Return the (x, y) coordinate for the center point of the cell that contains the specified text.  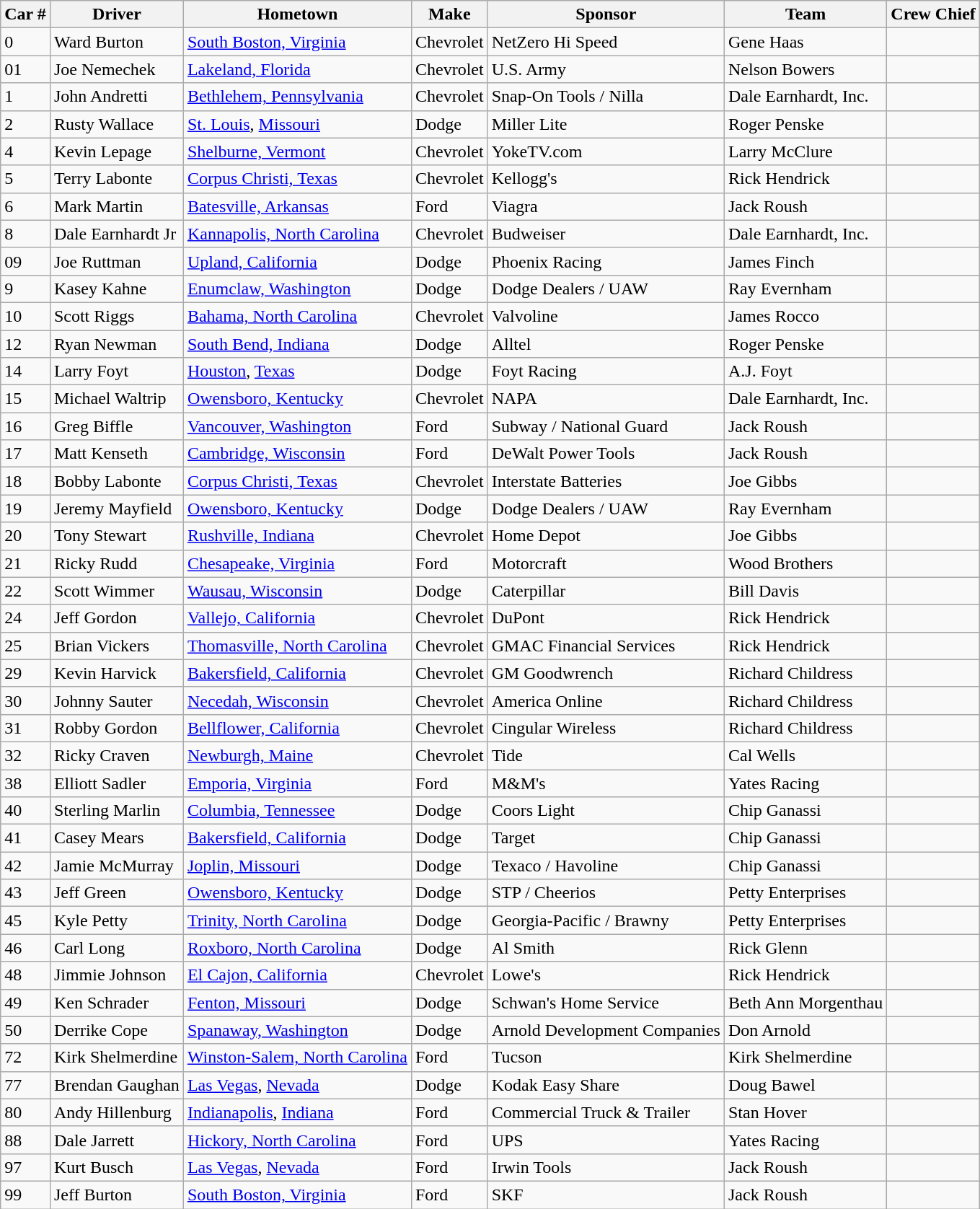
Lowe's (606, 975)
Alltel (606, 344)
50 (26, 1030)
9 (26, 289)
Trinity, North Carolina (297, 920)
Bobby Labonte (117, 481)
DuPont (606, 618)
Tony Stewart (117, 536)
29 (26, 673)
America Online (606, 700)
James Rocco (805, 316)
19 (26, 509)
72 (26, 1058)
Ricky Craven (117, 755)
Spanaway, Washington (297, 1030)
48 (26, 975)
30 (26, 700)
14 (26, 372)
Dale Jarrett (117, 1140)
Lakeland, Florida (297, 69)
A.J. Foyt (805, 372)
5 (26, 179)
Scott Riggs (117, 316)
Dale Earnhardt Jr (117, 234)
Fenton, Missouri (297, 1003)
Wood Brothers (805, 563)
DeWalt Power Tools (606, 454)
Budweiser (606, 234)
80 (26, 1112)
18 (26, 481)
Houston, Texas (297, 372)
M&M's (606, 783)
James Finch (805, 261)
Chesapeake, Virginia (297, 563)
Elliott Sadler (117, 783)
Jeff Burton (117, 1195)
Carl Long (117, 948)
1 (26, 97)
Kasey Kahne (117, 289)
Commercial Truck & Trailer (606, 1112)
STP / Cheerios (606, 893)
49 (26, 1003)
Brendan Gaughan (117, 1085)
99 (26, 1195)
Georgia-Pacific / Brawny (606, 920)
Vancouver, Washington (297, 426)
Joplin, Missouri (297, 866)
Arnold Development Companies (606, 1030)
Bellflower, California (297, 728)
Jimmie Johnson (117, 975)
U.S. Army (606, 69)
Roxboro, North Carolina (297, 948)
Enumclaw, Washington (297, 289)
Sterling Marlin (117, 811)
32 (26, 755)
Interstate Batteries (606, 481)
El Cajon, California (297, 975)
Ken Schrader (117, 1003)
Motorcraft (606, 563)
Necedah, Wisconsin (297, 700)
Kurt Busch (117, 1167)
GM Goodwrench (606, 673)
Hometown (297, 14)
Joe Ruttman (117, 261)
Emporia, Virginia (297, 783)
77 (26, 1085)
8 (26, 234)
6 (26, 206)
Upland, California (297, 261)
Larry McClure (805, 151)
31 (26, 728)
Ricky Rudd (117, 563)
22 (26, 591)
Texaco / Havoline (606, 866)
24 (26, 618)
20 (26, 536)
South Bend, Indiana (297, 344)
Kodak Easy Share (606, 1085)
Mark Martin (117, 206)
Ryan Newman (117, 344)
Irwin Tools (606, 1167)
Jeremy Mayfield (117, 509)
Kevin Lepage (117, 151)
Rick Glenn (805, 948)
Foyt Racing (606, 372)
Indianapolis, Indiana (297, 1112)
Valvoline (606, 316)
Tide (606, 755)
Make (449, 14)
Snap-On Tools / Nilla (606, 97)
Car # (26, 14)
45 (26, 920)
43 (26, 893)
Michael Waltrip (117, 399)
Bethlehem, Pennsylvania (297, 97)
Robby Gordon (117, 728)
Doug Bawel (805, 1085)
46 (26, 948)
GMAC Financial Services (606, 646)
Driver (117, 14)
Hickory, North Carolina (297, 1140)
Kyle Petty (117, 920)
Larry Foyt (117, 372)
40 (26, 811)
Shelburne, Vermont (297, 151)
Crew Chief (933, 14)
Batesville, Arkansas (297, 206)
97 (26, 1167)
41 (26, 838)
Tucson (606, 1058)
Coors Light (606, 811)
Matt Kenseth (117, 454)
88 (26, 1140)
Kevin Harvick (117, 673)
Winston-Salem, North Carolina (297, 1058)
Subway / National Guard (606, 426)
38 (26, 783)
Caterpillar (606, 591)
Kellogg's (606, 179)
Vallejo, California (297, 618)
Sponsor (606, 14)
09 (26, 261)
4 (26, 151)
12 (26, 344)
Gene Haas (805, 42)
Beth Ann Morgenthau (805, 1003)
NetZero Hi Speed (606, 42)
21 (26, 563)
John Andretti (117, 97)
Thomasville, North Carolina (297, 646)
UPS (606, 1140)
Target (606, 838)
Newburgh, Maine (297, 755)
2 (26, 124)
Nelson Bowers (805, 69)
Columbia, Tennessee (297, 811)
Andy Hillenburg (117, 1112)
Casey Mears (117, 838)
Al Smith (606, 948)
Bill Davis (805, 591)
Cambridge, Wisconsin (297, 454)
Ward Burton (117, 42)
Phoenix Racing (606, 261)
SKF (606, 1195)
Scott Wimmer (117, 591)
NAPA (606, 399)
Wausau, Wisconsin (297, 591)
YokeTV.com (606, 151)
Cingular Wireless (606, 728)
Johnny Sauter (117, 700)
0 (26, 42)
Viagra (606, 206)
Schwan's Home Service (606, 1003)
Team (805, 14)
Rushville, Indiana (297, 536)
16 (26, 426)
25 (26, 646)
Miller Lite (606, 124)
42 (26, 866)
Terry Labonte (117, 179)
St. Louis, Missouri (297, 124)
Greg Biffle (117, 426)
15 (26, 399)
Brian Vickers (117, 646)
Joe Nemechek (117, 69)
Bahama, North Carolina (297, 316)
Cal Wells (805, 755)
17 (26, 454)
Rusty Wallace (117, 124)
Stan Hover (805, 1112)
Jeff Gordon (117, 618)
Jamie McMurray (117, 866)
Jeff Green (117, 893)
01 (26, 69)
Don Arnold (805, 1030)
10 (26, 316)
Derrike Cope (117, 1030)
Home Depot (606, 536)
Kannapolis, North Carolina (297, 234)
